From the cell containing the given text, extract its center point as [x, y] coordinate. 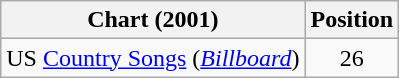
Chart (2001) [153, 20]
US Country Songs (Billboard) [153, 58]
26 [352, 58]
Position [352, 20]
